Locate the cell with the specified text and output its (X, Y) center coordinate. 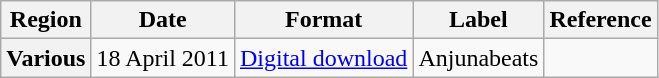
Various (46, 58)
18 April 2011 (163, 58)
Digital download (323, 58)
Region (46, 20)
Label (478, 20)
Date (163, 20)
Format (323, 20)
Reference (600, 20)
Anjunabeats (478, 58)
